Determine the [X, Y] coordinate at the center of the cell enclosing the given text.  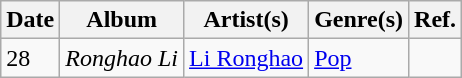
Album [122, 20]
Ronghao Li [122, 58]
Date [30, 20]
Genre(s) [359, 20]
Ref. [436, 20]
28 [30, 58]
Artist(s) [246, 20]
Li Ronghao [246, 58]
Pop [359, 58]
